For the text-containing cell, return its midpoint in (x, y) coordinate format. 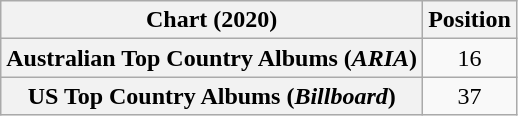
37 (470, 96)
Position (470, 20)
Chart (2020) (212, 20)
16 (470, 58)
Australian Top Country Albums (ARIA) (212, 58)
US Top Country Albums (Billboard) (212, 96)
